Search for the cell housing the specified text and yield its [X, Y] center coordinate. 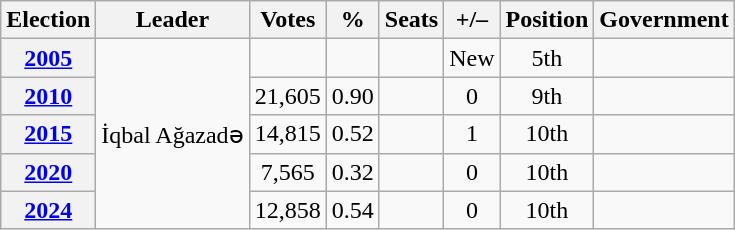
0.52 [352, 134]
% [352, 20]
New [472, 58]
Seats [411, 20]
9th [547, 96]
2024 [48, 210]
0.54 [352, 210]
21,605 [288, 96]
14,815 [288, 134]
Position [547, 20]
Leader [172, 20]
1 [472, 134]
5th [547, 58]
Votes [288, 20]
İqbal Ağazadə [172, 134]
2020 [48, 172]
0.90 [352, 96]
0.32 [352, 172]
+/– [472, 20]
2015 [48, 134]
12,858 [288, 210]
2010 [48, 96]
Government [664, 20]
7,565 [288, 172]
2005 [48, 58]
Election [48, 20]
